Capture the cell that displays the provided text and extract its (x, y) central coordinate. 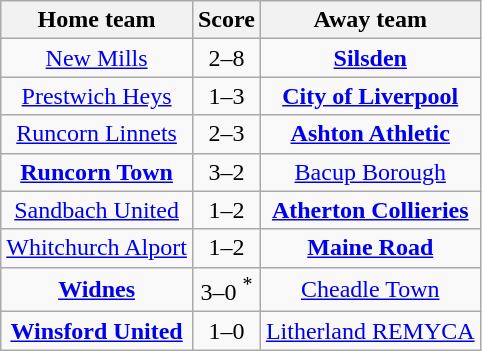
Maine Road (370, 248)
Ashton Athletic (370, 134)
Litherland REMYCA (370, 331)
Sandbach United (97, 210)
Home team (97, 20)
1–3 (226, 96)
Prestwich Heys (97, 96)
Widnes (97, 290)
Cheadle Town (370, 290)
2–8 (226, 58)
Score (226, 20)
New Mills (97, 58)
Atherton Collieries (370, 210)
2–3 (226, 134)
Runcorn Linnets (97, 134)
Runcorn Town (97, 172)
3–0 * (226, 290)
Winsford United (97, 331)
Whitchurch Alport (97, 248)
Bacup Borough (370, 172)
Away team (370, 20)
City of Liverpool (370, 96)
1–0 (226, 331)
3–2 (226, 172)
Silsden (370, 58)
